Extract the (X, Y) coordinate from the center of the cell holding the provided text.  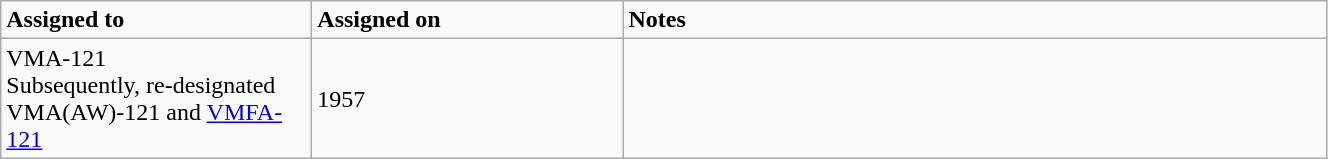
1957 (468, 98)
Notes (975, 20)
Assigned to (156, 20)
VMA-121Subsequently, re-designated VMA(AW)-121 and VMFA-121 (156, 98)
Assigned on (468, 20)
